Search for the cell housing the specified text and yield its [X, Y] center coordinate. 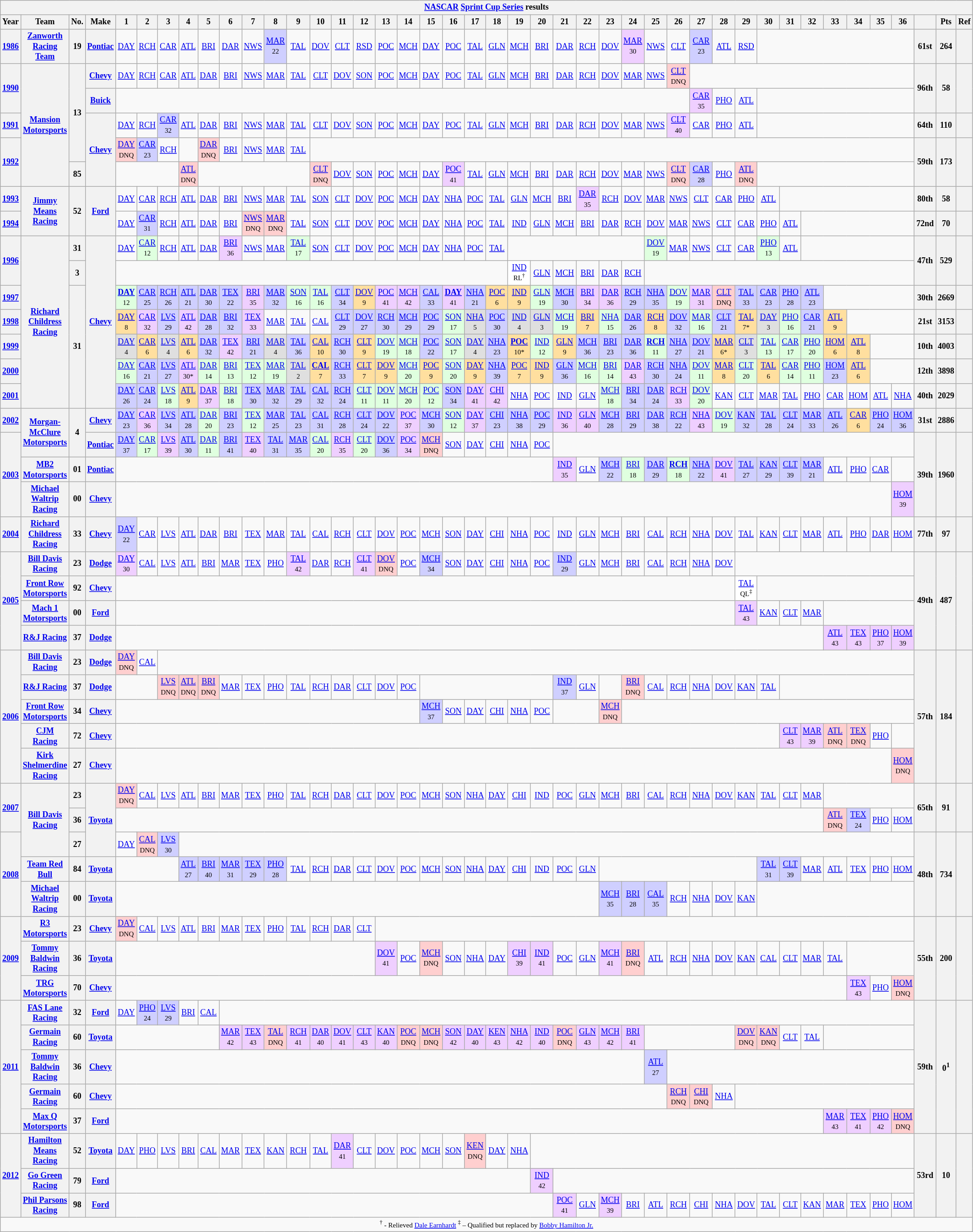
18 [497, 22]
173 [946, 162]
529 [946, 261]
NHA38 [519, 420]
1991 [11, 125]
BRI40 [209, 869]
RCH41 [298, 1037]
SON20 [454, 371]
CHI42 [497, 396]
2886 [946, 420]
TALQL‡ [746, 588]
21st [925, 322]
No. [77, 22]
16 [454, 22]
BRI21 [253, 347]
CLT11 [364, 396]
7 [253, 22]
IND37 [565, 687]
Morgan-McClure Motorsports [45, 432]
49th [925, 601]
TRG Motorsports [45, 988]
MCH37 [431, 711]
ATL21 [188, 298]
CHI23 [497, 420]
DAR41 [342, 1151]
40th [925, 396]
TEX42 [231, 347]
ATL30 [188, 445]
CALDNQ [147, 845]
TEX30 [253, 396]
11 [342, 22]
31st [925, 420]
RCH11 [656, 347]
PHO16 [790, 322]
48th [925, 874]
DAY12 [126, 298]
2008 [11, 874]
TAL2 [298, 371]
BRI35 [253, 298]
NHA24 [678, 371]
TAL17 [298, 248]
97 [946, 534]
47th [925, 261]
Year [11, 22]
MCH34 [431, 564]
Buick [101, 101]
DAR29 [656, 470]
TEX33 [253, 322]
R3 Motorsports [45, 928]
KANDNQ [768, 1037]
NHA39 [497, 371]
21 [565, 22]
BRI29 [633, 420]
CAL20 [320, 445]
CLT3 [746, 347]
IND4 [519, 322]
DAY16 [126, 371]
CLT41 [364, 564]
RCH24 [342, 396]
MAR6* [724, 347]
1990 [11, 88]
DAY8 [126, 322]
DAR11 [209, 445]
MCH28 [610, 420]
2001 [11, 396]
TEX29 [253, 869]
MAR21 [812, 470]
LVS39 [168, 445]
NHA5 [475, 322]
MAR22 [276, 46]
MAR35 [298, 445]
Max Q Motorsports [45, 1121]
734 [946, 874]
2000 [11, 371]
TAL43 [746, 613]
IND35 [565, 470]
BRI32 [231, 322]
TEX40 [253, 445]
LVS30 [168, 845]
CLT21 [724, 322]
KENDNQ [475, 1151]
20 [542, 22]
MCH22 [610, 470]
CAR36 [147, 420]
BRI14 [610, 371]
72 [77, 736]
Ref [964, 22]
TAL27 [746, 470]
SON16 [298, 298]
Kirk Shelmerdine Racing [45, 765]
NHA22 [701, 470]
GLN9 [565, 347]
92 [77, 588]
KAN29 [768, 470]
DAR40 [320, 1037]
MCH16 [588, 371]
2011 [11, 1067]
3898 [946, 371]
GLN3 [542, 322]
10th [925, 347]
2004 [11, 534]
DAY26 [126, 396]
DOV22 [386, 420]
CAL31 [320, 420]
12 [364, 22]
IND42 [542, 1181]
IND41 [542, 958]
72nd [925, 223]
NASCAR Sprint Cup Series results [486, 7]
4003 [946, 347]
MCH41 [610, 958]
† - Relieved Dale Earnhardt ‡ – Qualified but replaced by Bobby Hamilton Jr. [486, 1225]
2002 [11, 420]
CLT9 [364, 347]
POC37 [408, 420]
KEN43 [497, 1037]
26 [678, 22]
DAY22 [126, 534]
ATL28 [188, 420]
PHO37 [881, 638]
NHA35 [656, 298]
MAR19 [276, 371]
RCH18 [678, 470]
1960 [946, 475]
RCH35 [342, 445]
SON34 [454, 396]
FAS Lane Racing [45, 1013]
12th [925, 371]
POC10* [519, 347]
HOM6 [835, 347]
CLT7 [364, 371]
30 [768, 22]
264 [946, 46]
15 [431, 22]
TAL7* [746, 322]
TAL33 [746, 298]
POC30 [497, 322]
ATL23 [812, 298]
TAL16 [320, 298]
POC22 [431, 347]
PHO20 [812, 347]
NHA27 [678, 347]
MAR8 [724, 371]
DOV36 [386, 445]
Mansion Motorsports [45, 125]
DAR28 [209, 322]
MCH36 [588, 347]
2006 [11, 717]
Phil Parsons Racing [45, 1205]
ATL43 [835, 638]
DAY9 [475, 371]
2005 [11, 601]
CHI39 [519, 958]
DAR35 [588, 199]
22 [588, 22]
POC6 [497, 298]
110 [946, 125]
1993 [11, 199]
2012 [11, 1176]
Hamilton Means Racing [45, 1151]
PHO11 [812, 371]
TAL6 [768, 371]
DAR24 [656, 396]
POC34 [408, 445]
LVSDNQ [168, 687]
MAR25 [276, 420]
MB2 Motorsports [45, 470]
CHIDNQ [701, 1096]
MAR39 [812, 736]
2007 [11, 808]
80th [925, 199]
NHA43 [701, 420]
DAY40 [475, 1037]
LVS18 [168, 396]
64th [925, 125]
5 [209, 22]
MCH29 [408, 322]
CAR12 [147, 248]
Team Red Bull [45, 869]
PHO13 [768, 248]
30th [925, 298]
CAL35 [656, 899]
DAR20 [209, 420]
SON12 [454, 420]
Make [101, 22]
53rd [925, 1176]
RCH22 [678, 420]
BRI13 [231, 371]
HOM36 [903, 420]
25 [656, 22]
35 [881, 22]
RCHDNQ [678, 1096]
RCH29 [633, 298]
1 [126, 22]
POC12 [431, 396]
ATL26 [835, 420]
RCH26 [168, 298]
61st [925, 46]
DAR32 [209, 347]
NHA21 [475, 298]
DOV32 [678, 322]
GLN40 [588, 420]
ATL8 [859, 347]
TEXDNQ [859, 736]
IND36 [565, 420]
MARDNQ [276, 223]
INDRL† [519, 273]
LVS27 [168, 371]
POC7 [519, 371]
2003 [11, 475]
NHA42 [519, 1037]
CAL32 [320, 396]
TEX24 [859, 820]
1998 [11, 322]
3153 [946, 322]
MAR30 [633, 46]
TEX22 [231, 298]
Jimmy Means Racing [45, 212]
200 [946, 958]
65th [925, 808]
TEX41 [859, 1121]
2669 [946, 298]
DAR37 [209, 396]
KAN32 [746, 420]
CJM Racing [45, 736]
DAR30 [209, 298]
MAR33 [812, 420]
TAL42 [298, 564]
SON42 [454, 1037]
IND12 [542, 347]
ATL42 [188, 322]
CAR35 [701, 101]
MCH19 [565, 322]
DAR43 [633, 371]
14 [408, 22]
TAL13 [768, 347]
BRI7 [588, 322]
NWSDNQ [253, 223]
GLN19 [542, 298]
POC9 [431, 371]
CAR14 [790, 371]
MCH39 [610, 1205]
1992 [11, 162]
85 [77, 174]
28 [724, 22]
55th [925, 958]
9 [298, 22]
1999 [11, 347]
DOV27 [364, 322]
1986 [11, 46]
CAR28 [701, 174]
1994 [11, 223]
KAN40 [386, 1037]
MCH35 [610, 899]
RCH8 [656, 322]
GLN36 [565, 371]
TAL36 [298, 347]
CAL33 [431, 298]
CAR24 [147, 396]
MAR42 [231, 1037]
PHO42 [881, 1121]
CAR31 [147, 223]
MAR16 [701, 322]
77th [925, 534]
DAR14 [209, 371]
DAY3 [768, 322]
91 [946, 808]
6 [231, 22]
96th [925, 88]
GLN43 [588, 1037]
2 [147, 22]
LVS34 [168, 420]
BRI28 [633, 899]
RCH28 [342, 420]
DOV20 [701, 396]
TAL29 [298, 396]
24 [633, 22]
DARDNQ [209, 150]
184 [946, 717]
17 [475, 22]
LVS4 [168, 347]
MAR4 [276, 347]
CAR25 [147, 298]
39th [925, 475]
NHA23 [497, 347]
29 [746, 22]
487 [946, 601]
MAR43 [835, 1121]
DAR38 [656, 420]
Zanworth Racing Team [45, 46]
DAY23 [126, 420]
NHA15 [610, 322]
2009 [11, 958]
57th [925, 717]
CAL10 [320, 347]
Go Green Racing [45, 1181]
TALDNQ [276, 1037]
1997 [11, 298]
TAL28 [768, 420]
CLT29 [342, 322]
Team [45, 22]
8 [276, 22]
BRI36 [231, 248]
CLT40 [678, 125]
IND40 [542, 1037]
Mach 1 Motorsports [45, 613]
98 [77, 1205]
Pts [946, 22]
DAR26 [633, 322]
CLT34 [342, 298]
2029 [946, 396]
TAL23 [298, 420]
1996 [11, 261]
DAY30 [126, 564]
79 [77, 1181]
DOV21 [701, 347]
CAL7 [320, 371]
ATL30* [188, 371]
84 [77, 869]
HOM23 [835, 371]
IND29 [565, 564]
